Detect which cell encompasses the target text, then output its (X, Y) center coordinate. 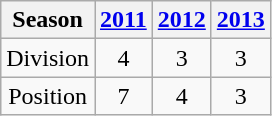
7 (123, 96)
2012 (182, 20)
Position (48, 96)
Division (48, 58)
Season (48, 20)
2011 (123, 20)
2013 (240, 20)
